Return (x, y) of the center of cell containing provided text 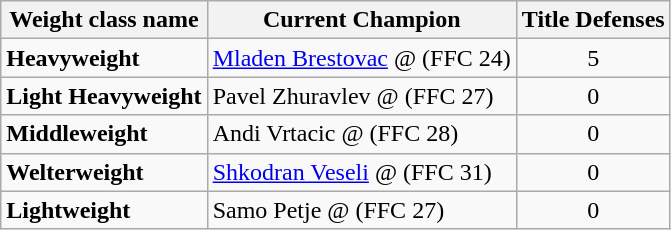
Mladen Brestovac @ (FFC 24) (362, 58)
Light Heavyweight (104, 96)
Heavyweight (104, 58)
5 (593, 58)
Samo Petje @ (FFC 27) (362, 210)
Current Champion (362, 20)
Middleweight (104, 134)
Pavel Zhuravlev @ (FFC 27) (362, 96)
Andi Vrtacic @ (FFC 28) (362, 134)
Weight class name (104, 20)
Lightweight (104, 210)
Welterweight (104, 172)
Title Defenses (593, 20)
Shkodran Veseli @ (FFC 31) (362, 172)
